From the cell containing the given text, extract its center point as (x, y) coordinate. 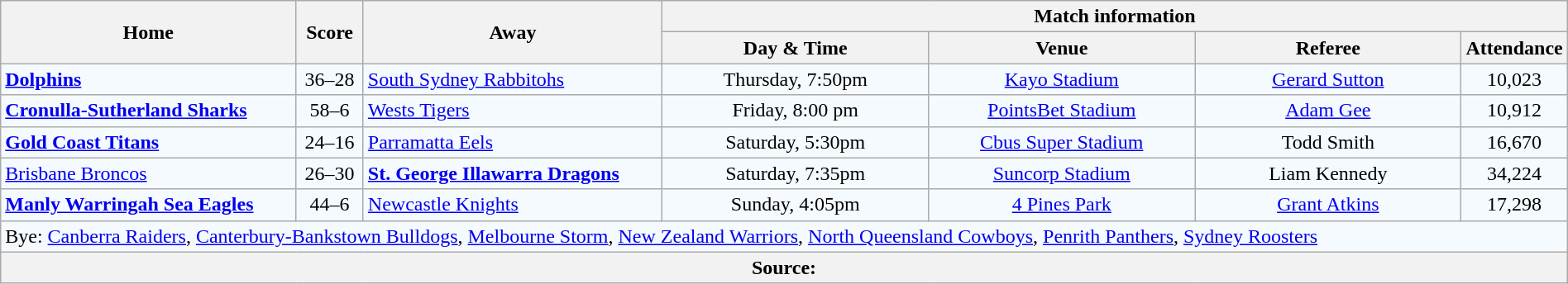
Newcastle Knights (513, 205)
Parramatta Eels (513, 142)
Adam Gee (1328, 111)
PointsBet Stadium (1062, 111)
Thursday, 7:50pm (796, 79)
Venue (1062, 48)
Sunday, 4:05pm (796, 205)
24–16 (329, 142)
Friday, 8:00 pm (796, 111)
36–28 (329, 79)
Home (149, 32)
Gerard Sutton (1328, 79)
Source: (784, 267)
Cronulla-Sutherland Sharks (149, 111)
Grant Atkins (1328, 205)
16,670 (1514, 142)
4 Pines Park (1062, 205)
St. George Illawarra Dragons (513, 173)
44–6 (329, 205)
Suncorp Stadium (1062, 173)
10,023 (1514, 79)
Saturday, 7:35pm (796, 173)
34,224 (1514, 173)
Cbus Super Stadium (1062, 142)
Wests Tigers (513, 111)
17,298 (1514, 205)
26–30 (329, 173)
South Sydney Rabbitohs (513, 79)
58–6 (329, 111)
Gold Coast Titans (149, 142)
Match information (1115, 17)
10,912 (1514, 111)
Liam Kennedy (1328, 173)
Manly Warringah Sea Eagles (149, 205)
Brisbane Broncos (149, 173)
Saturday, 5:30pm (796, 142)
Todd Smith (1328, 142)
Dolphins (149, 79)
Score (329, 32)
Day & Time (796, 48)
Attendance (1514, 48)
Referee (1328, 48)
Kayo Stadium (1062, 79)
Away (513, 32)
